Provide the [x, y] coordinate of the cell's center where the given text is located.  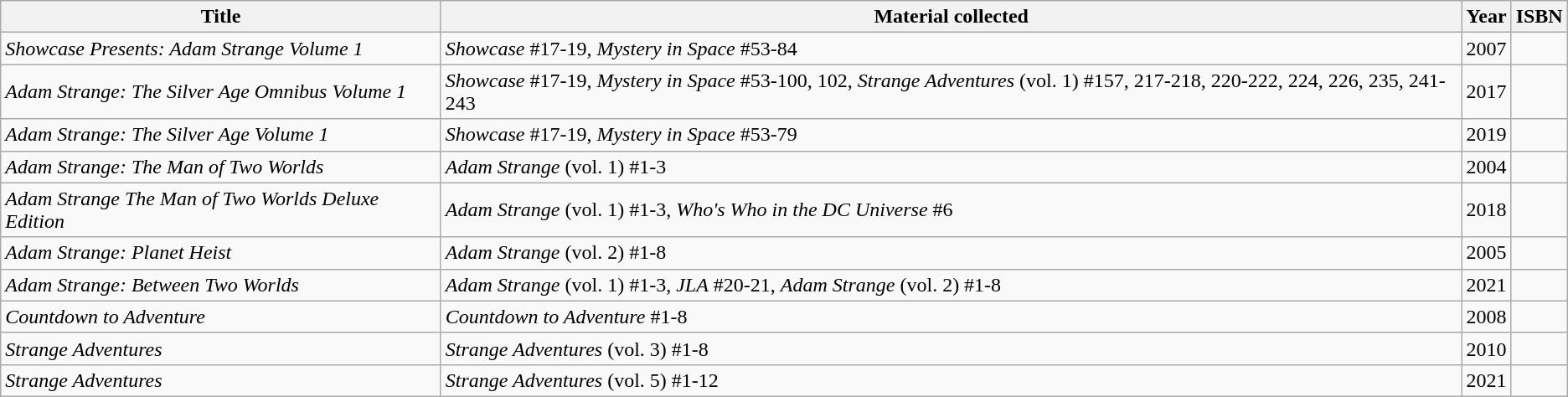
Adam Strange: Planet Heist [221, 253]
2008 [1486, 317]
2010 [1486, 348]
Showcase #17-19, Mystery in Space #53-84 [952, 49]
Adam Strange: Between Two Worlds [221, 285]
Adam Strange (vol. 1) #1-3 [952, 167]
Year [1486, 17]
Adam Strange: The Silver Age Volume 1 [221, 135]
2019 [1486, 135]
Showcase #17-19, Mystery in Space #53-100, 102, Strange Adventures (vol. 1) #157, 217-218, 220-222, 224, 226, 235, 241-243 [952, 92]
Adam Strange: The Silver Age Omnibus Volume 1 [221, 92]
ISBN [1540, 17]
Strange Adventures (vol. 5) #1-12 [952, 380]
Material collected [952, 17]
Title [221, 17]
Adam Strange (vol. 2) #1-8 [952, 253]
2017 [1486, 92]
2005 [1486, 253]
Strange Adventures (vol. 3) #1-8 [952, 348]
Adam Strange: The Man of Two Worlds [221, 167]
Adam Strange The Man of Two Worlds Deluxe Edition [221, 209]
Adam Strange (vol. 1) #1-3, JLA #20-21, Adam Strange (vol. 2) #1-8 [952, 285]
Countdown to Adventure #1-8 [952, 317]
2007 [1486, 49]
Adam Strange (vol. 1) #1-3, Who's Who in the DC Universe #6 [952, 209]
2018 [1486, 209]
Showcase Presents: Adam Strange Volume 1 [221, 49]
Countdown to Adventure [221, 317]
2004 [1486, 167]
Showcase #17-19, Mystery in Space #53-79 [952, 135]
